Capture the cell that displays the provided text and extract its [x, y] central coordinate. 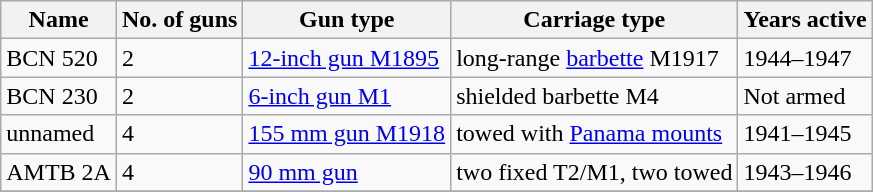
No. of guns [179, 20]
90 mm gun [347, 172]
BCN 230 [59, 96]
Carriage type [594, 20]
1943–1946 [805, 172]
BCN 520 [59, 58]
Name [59, 20]
two fixed T2/M1, two towed [594, 172]
long-range barbette M1917 [594, 58]
towed with Panama mounts [594, 134]
12-inch gun M1895 [347, 58]
AMTB 2A [59, 172]
Years active [805, 20]
unnamed [59, 134]
Gun type [347, 20]
155 mm gun M1918 [347, 134]
Not armed [805, 96]
6-inch gun M1 [347, 96]
shielded barbette M4 [594, 96]
1941–1945 [805, 134]
1944–1947 [805, 58]
